Output the (x, y) coordinate of the center of the cell containing the given text.  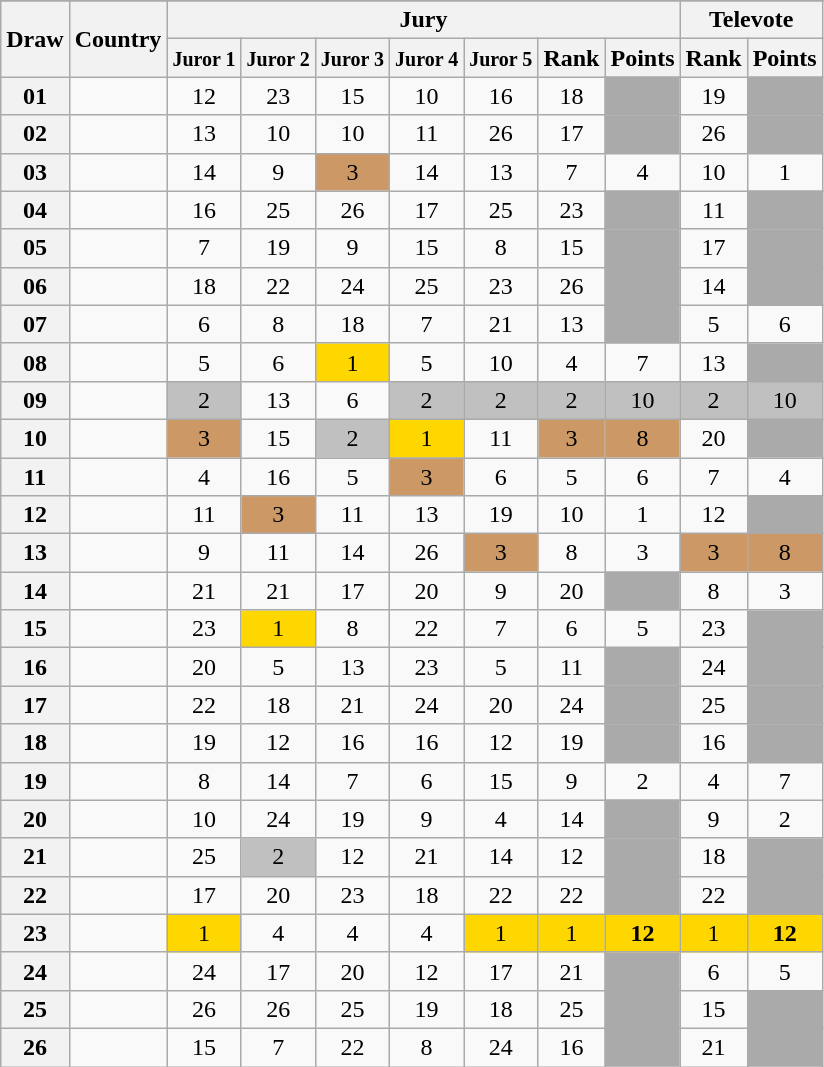
Televote (751, 20)
09 (35, 400)
Juror 5 (501, 58)
07 (35, 324)
Juror 1 (204, 58)
Juror 3 (352, 58)
06 (35, 286)
Country (118, 39)
02 (35, 134)
08 (35, 362)
05 (35, 248)
03 (35, 172)
01 (35, 96)
04 (35, 210)
Juror 2 (278, 58)
Jury (424, 20)
Draw (35, 39)
Juror 4 (426, 58)
